Capture the cell that displays the provided text and extract its (x, y) central coordinate. 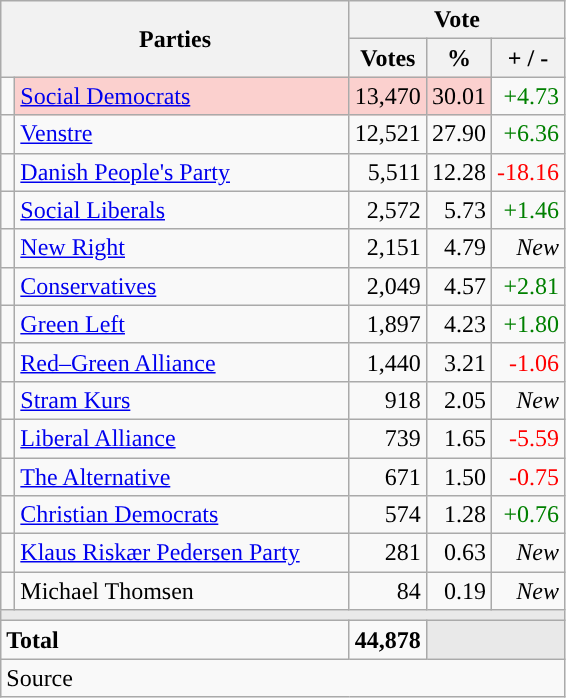
Social Liberals (182, 210)
New Right (182, 248)
27.90 (458, 134)
+1.80 (528, 324)
Venstre (182, 134)
5,511 (388, 172)
+1.46 (528, 210)
+2.81 (528, 286)
+6.36 (528, 134)
-0.75 (528, 477)
+0.76 (528, 515)
30.01 (458, 96)
Michael Thomsen (182, 591)
Red–Green Alliance (182, 362)
Vote (456, 20)
1,897 (388, 324)
2,049 (388, 286)
13,470 (388, 96)
1.65 (458, 438)
2,151 (388, 248)
1.28 (458, 515)
12.28 (458, 172)
4.79 (458, 248)
918 (388, 400)
5.73 (458, 210)
2.05 (458, 400)
84 (388, 591)
2,572 (388, 210)
+4.73 (528, 96)
4.57 (458, 286)
Danish People's Party (182, 172)
4.23 (458, 324)
Conservatives (182, 286)
-18.16 (528, 172)
Liberal Alliance (182, 438)
Christian Democrats (182, 515)
1.50 (458, 477)
44,878 (388, 640)
-1.06 (528, 362)
Stram Kurs (182, 400)
Source (283, 678)
671 (388, 477)
739 (388, 438)
+ / - (528, 58)
1,440 (388, 362)
3.21 (458, 362)
12,521 (388, 134)
% (458, 58)
Total (176, 640)
0.19 (458, 591)
0.63 (458, 553)
Green Left (182, 324)
Votes (388, 58)
Social Democrats (182, 96)
Klaus Riskær Pedersen Party (182, 553)
-5.59 (528, 438)
281 (388, 553)
The Alternative (182, 477)
574 (388, 515)
Parties (176, 39)
